Search for the cell housing the specified text and yield its (x, y) center coordinate. 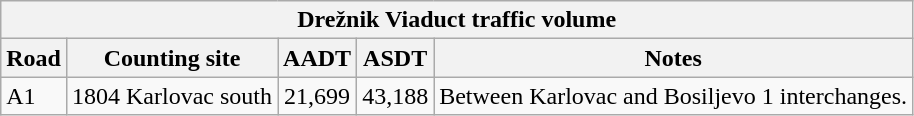
Drežnik Viaduct traffic volume (457, 20)
Road (34, 58)
AADT (318, 58)
43,188 (396, 96)
21,699 (318, 96)
Counting site (172, 58)
ASDT (396, 58)
1804 Karlovac south (172, 96)
Between Karlovac and Bosiljevo 1 interchanges. (674, 96)
Notes (674, 58)
A1 (34, 96)
